Pinpoint the cell where the given text exists, returning its [x, y] midpoint coordinate. 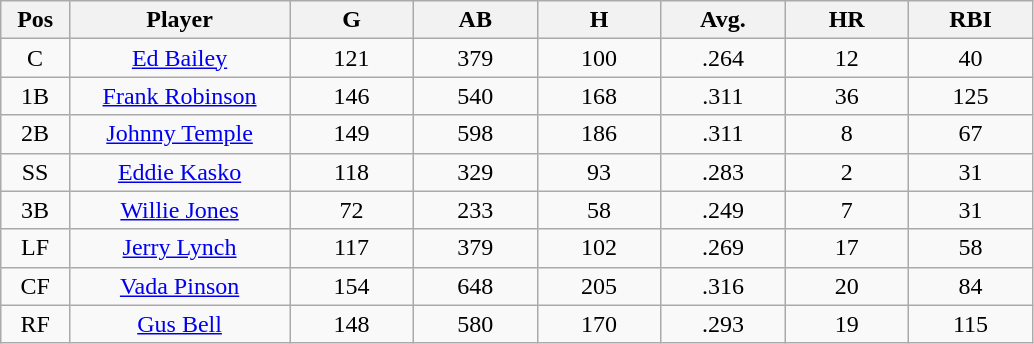
7 [847, 210]
102 [599, 248]
Eddie Kasko [180, 172]
121 [352, 58]
.283 [723, 172]
118 [352, 172]
146 [352, 96]
93 [599, 172]
329 [475, 172]
Johnny Temple [180, 134]
2B [36, 134]
Pos [36, 20]
RF [36, 324]
Avg. [723, 20]
40 [971, 58]
170 [599, 324]
125 [971, 96]
67 [971, 134]
CF [36, 286]
2 [847, 172]
148 [352, 324]
168 [599, 96]
LF [36, 248]
RBI [971, 20]
20 [847, 286]
186 [599, 134]
580 [475, 324]
540 [475, 96]
Frank Robinson [180, 96]
115 [971, 324]
149 [352, 134]
HR [847, 20]
205 [599, 286]
598 [475, 134]
SS [36, 172]
1B [36, 96]
H [599, 20]
117 [352, 248]
17 [847, 248]
8 [847, 134]
72 [352, 210]
36 [847, 96]
.269 [723, 248]
.316 [723, 286]
100 [599, 58]
648 [475, 286]
Player [180, 20]
3B [36, 210]
19 [847, 324]
233 [475, 210]
C [36, 58]
Ed Bailey [180, 58]
12 [847, 58]
Gus Bell [180, 324]
.249 [723, 210]
.264 [723, 58]
.293 [723, 324]
Vada Pinson [180, 286]
G [352, 20]
Willie Jones [180, 210]
AB [475, 20]
84 [971, 286]
Jerry Lynch [180, 248]
154 [352, 286]
